From the cell containing the given text, extract its center point as [x, y] coordinate. 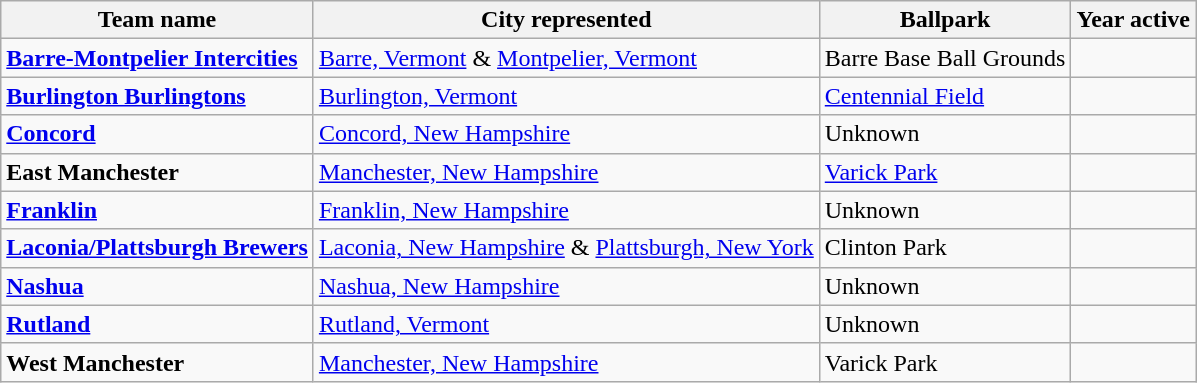
East Manchester [158, 172]
Team name [158, 20]
Nashua [158, 286]
Ballpark [945, 20]
Rutland [158, 324]
Centennial Field [945, 96]
Franklin, New Hampshire [566, 210]
City represented [566, 20]
Laconia, New Hampshire & Plattsburgh, New York [566, 248]
Year active [1134, 20]
Franklin [158, 210]
Concord, New Hampshire [566, 134]
Barre-Montpelier Intercities [158, 58]
Nashua, New Hampshire [566, 286]
Clinton Park [945, 248]
West Manchester [158, 362]
Burlington, Vermont [566, 96]
Concord [158, 134]
Barre Base Ball Grounds [945, 58]
Burlington Burlingtons [158, 96]
Barre, Vermont & Montpelier, Vermont [566, 58]
Rutland, Vermont [566, 324]
Laconia/Plattsburgh Brewers [158, 248]
